Locate the cell with the specified text and output its [X, Y] center coordinate. 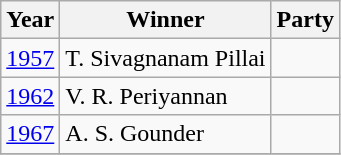
T. Sivagnanam Pillai [166, 58]
Party [305, 20]
Winner [166, 20]
Year [30, 20]
A. S. Gounder [166, 134]
1967 [30, 134]
1957 [30, 58]
V. R. Periyannan [166, 96]
1962 [30, 96]
